Extract the [X, Y] coordinate from the center of the cell holding the provided text.  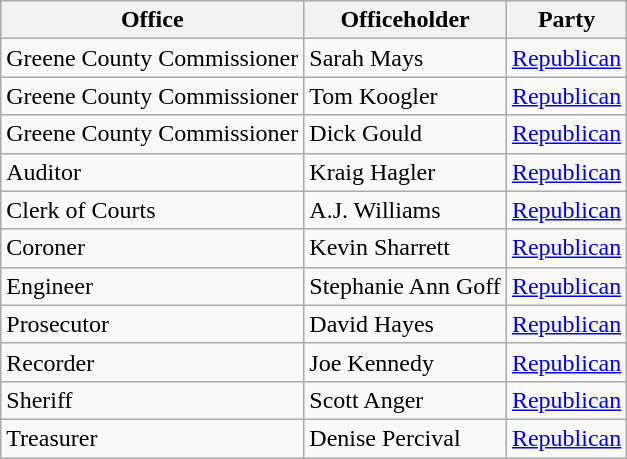
Party [566, 20]
Recorder [152, 362]
Prosecutor [152, 324]
A.J. Williams [406, 210]
Kevin Sharrett [406, 248]
Treasurer [152, 438]
Sheriff [152, 400]
Denise Percival [406, 438]
Officeholder [406, 20]
Sarah Mays [406, 58]
Joe Kennedy [406, 362]
Coroner [152, 248]
Engineer [152, 286]
Dick Gould [406, 134]
Clerk of Courts [152, 210]
Kraig Hagler [406, 172]
Scott Anger [406, 400]
Tom Koogler [406, 96]
Auditor [152, 172]
Office [152, 20]
Stephanie Ann Goff [406, 286]
David Hayes [406, 324]
